Find where the given text appears and provide that cell's center as (x, y) coordinate. 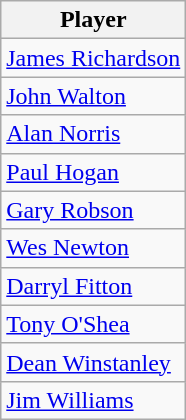
Wes Newton (94, 248)
Player (94, 20)
Gary Robson (94, 210)
Paul Hogan (94, 172)
Jim Williams (94, 400)
Tony O'Shea (94, 324)
Darryl Fitton (94, 286)
James Richardson (94, 58)
Dean Winstanley (94, 362)
Alan Norris (94, 134)
John Walton (94, 96)
